Identify which cell holds the provided text, then report its (X, Y) central coordinate. 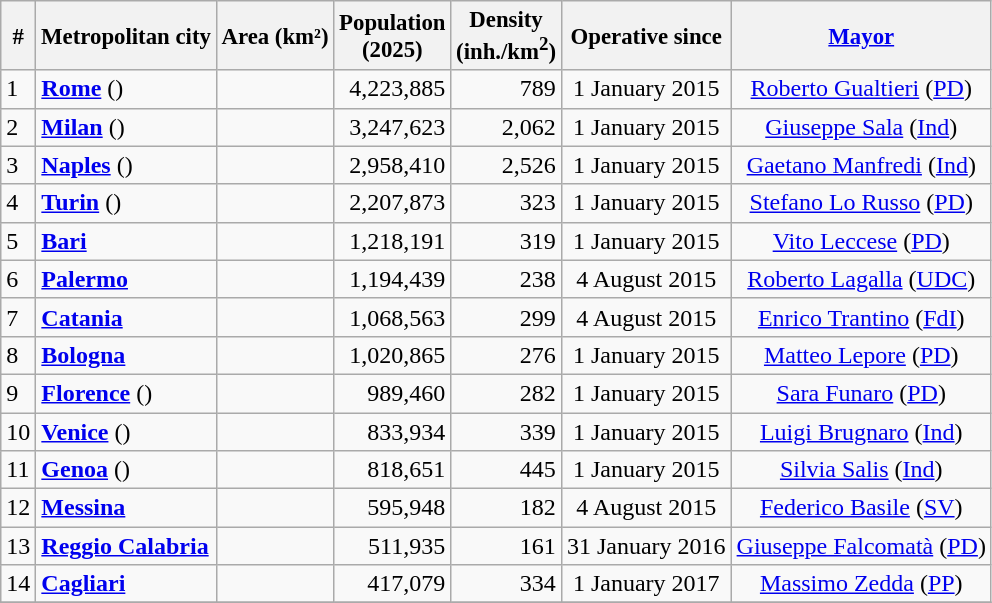
Operative since (646, 36)
Federico Basile (SV) (861, 508)
989,460 (392, 393)
Roberto Lagalla (UDC) (861, 279)
1,194,439 (392, 279)
445 (506, 470)
Venice () (126, 431)
6 (18, 279)
Massimo Zedda (PP) (861, 584)
833,934 (392, 431)
182 (506, 508)
Gaetano Manfredi (Ind) (861, 165)
13 (18, 546)
Rome () (126, 89)
1 January 2017 (646, 584)
238 (506, 279)
417,079 (392, 584)
Florence () (126, 393)
11 (18, 470)
319 (506, 241)
31 January 2016 (646, 546)
2,062 (506, 127)
Bologna (126, 355)
7 (18, 317)
3 (18, 165)
Bari (126, 241)
595,948 (392, 508)
Silvia Salis (Ind) (861, 470)
3,247,623 (392, 127)
Mayor (861, 36)
282 (506, 393)
1,218,191 (392, 241)
Giuseppe Falcomatà (PD) (861, 546)
Luigi Brugnaro (Ind) (861, 431)
Milan () (126, 127)
1,068,563 (392, 317)
818,651 (392, 470)
Cagliari (126, 584)
Palermo (126, 279)
2,958,410 (392, 165)
2 (18, 127)
4,223,885 (392, 89)
Stefano Lo Russo (PD) (861, 203)
Reggio Calabria (126, 546)
Turin () (126, 203)
Enrico Trantino (FdI) (861, 317)
1 (18, 89)
299 (506, 317)
511,935 (392, 546)
161 (506, 546)
2,207,873 (392, 203)
14 (18, 584)
Messina (126, 508)
789 (506, 89)
Matteo Lepore (PD) (861, 355)
4 (18, 203)
Genoa () (126, 470)
10 (18, 431)
1,020,865 (392, 355)
2,526 (506, 165)
# (18, 36)
323 (506, 203)
9 (18, 393)
Giuseppe Sala (Ind) (861, 127)
Roberto Gualtieri (PD) (861, 89)
5 (18, 241)
339 (506, 431)
334 (506, 584)
276 (506, 355)
12 (18, 508)
Vito Leccese (PD) (861, 241)
Population (2025) (392, 36)
Sara Funaro (PD) (861, 393)
8 (18, 355)
Area (km²) (275, 36)
Metropolitan city (126, 36)
Naples () (126, 165)
Catania (126, 317)
Density(inh./km2) (506, 36)
